Identify which cell holds the provided text, then report its [X, Y] central coordinate. 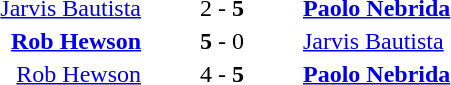
5 - 0 [222, 41]
